Output the [x, y] coordinate of the center of the cell containing the given text.  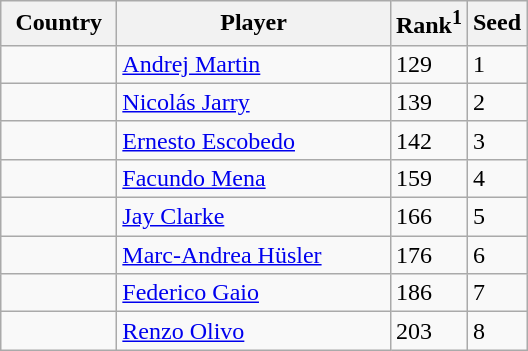
5 [496, 217]
Country [59, 24]
Marc-Andrea Hüsler [254, 255]
142 [428, 140]
186 [428, 293]
203 [428, 331]
Seed [496, 24]
Nicolás Jarry [254, 102]
159 [428, 178]
6 [496, 255]
176 [428, 255]
7 [496, 293]
1 [496, 64]
2 [496, 102]
Jay Clarke [254, 217]
4 [496, 178]
8 [496, 331]
Facundo Mena [254, 178]
3 [496, 140]
Federico Gaio [254, 293]
Rank1 [428, 24]
139 [428, 102]
Player [254, 24]
Andrej Martin [254, 64]
Renzo Olivo [254, 331]
129 [428, 64]
166 [428, 217]
Ernesto Escobedo [254, 140]
